Pinpoint the cell where the given text exists, returning its [X, Y] midpoint coordinate. 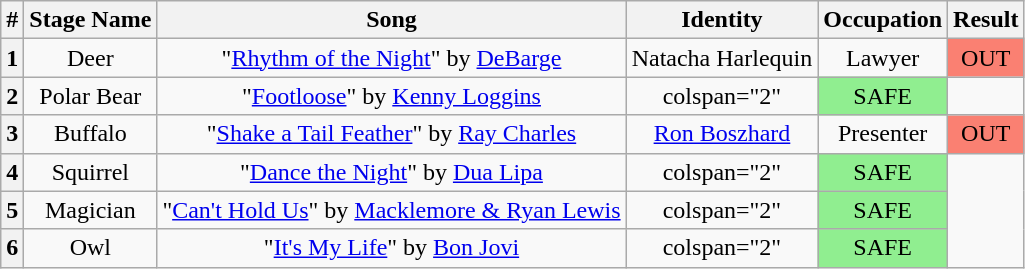
Result [986, 20]
Magician [90, 210]
Owl [90, 248]
"Can't Hold Us" by Macklemore & Ryan Lewis [392, 210]
5 [12, 210]
4 [12, 172]
# [12, 20]
"Rhythm of the Night" by DeBarge [392, 58]
"Dance the Night" by Dua Lipa [392, 172]
Song [392, 20]
"Shake a Tail Feather" by Ray Charles [392, 134]
Identity [722, 20]
1 [12, 58]
"Footloose" by Kenny Loggins [392, 96]
2 [12, 96]
Lawyer [883, 58]
Presenter [883, 134]
Stage Name [90, 20]
"It's My Life" by Bon Jovi [392, 248]
Polar Bear [90, 96]
Occupation [883, 20]
Squirrel [90, 172]
3 [12, 134]
Natacha Harlequin [722, 58]
6 [12, 248]
Deer [90, 58]
Ron Boszhard [722, 134]
Buffalo [90, 134]
